Detect which cell encompasses the target text, then output its [X, Y] center coordinate. 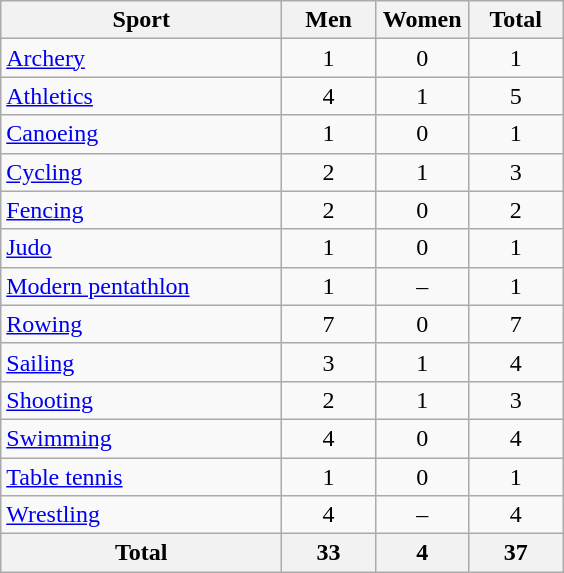
Fencing [142, 210]
Judo [142, 248]
Cycling [142, 172]
Archery [142, 58]
Shooting [142, 400]
5 [516, 96]
Sailing [142, 362]
Men [329, 20]
37 [516, 553]
Swimming [142, 438]
Wrestling [142, 515]
Modern pentathlon [142, 286]
33 [329, 553]
Rowing [142, 324]
Sport [142, 20]
Canoeing [142, 134]
Table tennis [142, 477]
Women [422, 20]
Athletics [142, 96]
